From the cell containing the given text, extract its center point as (x, y) coordinate. 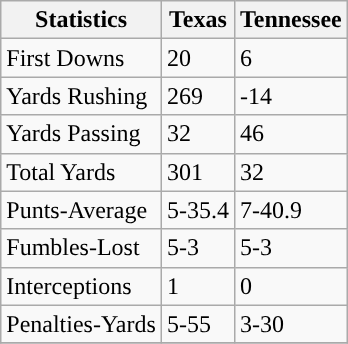
6 (290, 58)
7-40.9 (290, 210)
Penalties-Yards (82, 324)
0 (290, 286)
Tennessee (290, 20)
5-55 (198, 324)
301 (198, 172)
1 (198, 286)
Punts-Average (82, 210)
Statistics (82, 20)
46 (290, 134)
Interceptions (82, 286)
Texas (198, 20)
Fumbles-Lost (82, 248)
First Downs (82, 58)
Yards Passing (82, 134)
Yards Rushing (82, 96)
Total Yards (82, 172)
5-35.4 (198, 210)
20 (198, 58)
3-30 (290, 324)
269 (198, 96)
-14 (290, 96)
